Find where the given text appears and provide that cell's center as [X, Y] coordinate. 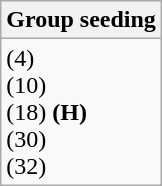
(4) (10) (18) (H) (30) (32) [82, 112]
Group seeding [82, 20]
